Pinpoint the cell where the given text exists, returning its [X, Y] midpoint coordinate. 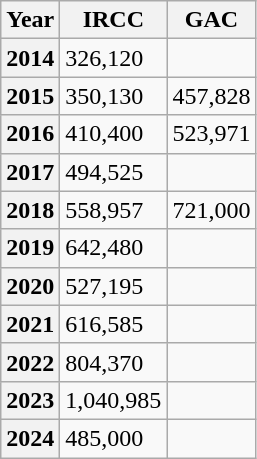
Year [30, 20]
527,195 [114, 286]
2017 [30, 172]
494,525 [114, 172]
2016 [30, 134]
642,480 [114, 248]
2018 [30, 210]
2024 [30, 438]
1,040,985 [114, 400]
2019 [30, 248]
2023 [30, 400]
350,130 [114, 96]
410,400 [114, 134]
804,370 [114, 362]
523,971 [212, 134]
616,585 [114, 324]
558,957 [114, 210]
485,000 [114, 438]
2020 [30, 286]
IRCC [114, 20]
721,000 [212, 210]
2022 [30, 362]
2021 [30, 324]
2014 [30, 58]
GAC [212, 20]
2015 [30, 96]
326,120 [114, 58]
457,828 [212, 96]
